Detect which cell encompasses the target text, then output its (x, y) center coordinate. 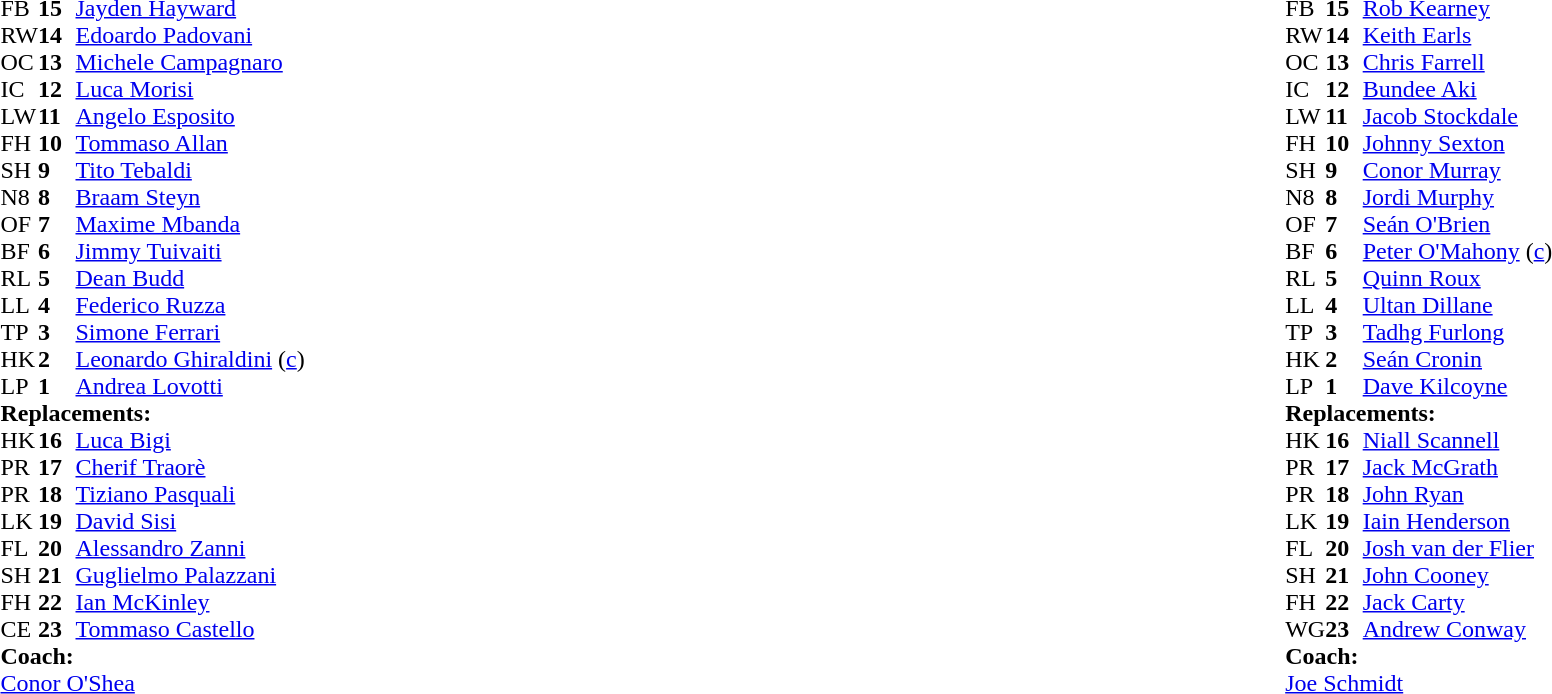
Jimmy Tuivaiti (190, 252)
Luca Morisi (190, 90)
Tito Tebaldi (190, 170)
Andrea Lovotti (190, 386)
Federico Ruzza (190, 306)
Cherif Traorè (190, 468)
WG (1305, 630)
Edoardo Padovani (190, 36)
Maxime Mbanda (190, 224)
CE (19, 630)
Guglielmo Palazzani (190, 576)
Tiziano Pasquali (190, 494)
Simone Ferrari (190, 332)
Luca Bigi (190, 440)
Angelo Esposito (190, 116)
Tommaso Allan (190, 144)
Dean Budd (190, 278)
Michele Campagnaro (190, 62)
Braam Steyn (190, 198)
David Sisi (190, 522)
Alessandro Zanni (190, 548)
Tommaso Castello (190, 630)
Ian McKinley (190, 602)
Leonardo Ghiraldini (c) (190, 360)
